Return (x, y) of the center of cell containing provided text 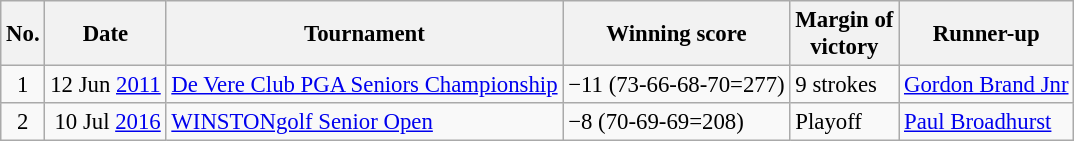
12 Jun 2011 (106, 85)
Paul Broadhurst (986, 122)
Margin ofvictory (844, 34)
−8 (70-69-69=208) (676, 122)
Tournament (364, 34)
No. (23, 34)
Runner-up (986, 34)
1 (23, 85)
De Vere Club PGA Seniors Championship (364, 85)
Winning score (676, 34)
10 Jul 2016 (106, 122)
Playoff (844, 122)
WINSTONgolf Senior Open (364, 122)
−11 (73-66-68-70=277) (676, 85)
2 (23, 122)
Date (106, 34)
9 strokes (844, 85)
Gordon Brand Jnr (986, 85)
